Pinpoint the cell where the given text exists, returning its (X, Y) midpoint coordinate. 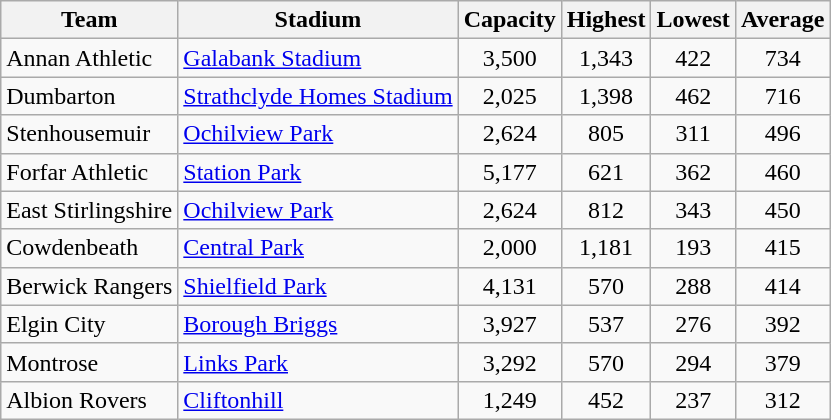
392 (782, 324)
537 (606, 324)
Average (782, 20)
237 (693, 400)
Cowdenbeath (90, 248)
3,500 (510, 58)
460 (782, 172)
Strathclyde Homes Stadium (318, 96)
Team (90, 20)
Annan Athletic (90, 58)
Galabank Stadium (318, 58)
422 (693, 58)
Forfar Athletic (90, 172)
Lowest (693, 20)
362 (693, 172)
294 (693, 362)
343 (693, 210)
621 (606, 172)
Stenhousemuir (90, 134)
734 (782, 58)
462 (693, 96)
450 (782, 210)
193 (693, 248)
Dumbarton (90, 96)
Montrose (90, 362)
716 (782, 96)
4,131 (510, 286)
2,025 (510, 96)
414 (782, 286)
Capacity (510, 20)
Station Park (318, 172)
415 (782, 248)
276 (693, 324)
Shielfield Park (318, 286)
452 (606, 400)
288 (693, 286)
1,343 (606, 58)
Stadium (318, 20)
1,249 (510, 400)
2,000 (510, 248)
Links Park (318, 362)
3,927 (510, 324)
3,292 (510, 362)
496 (782, 134)
Berwick Rangers (90, 286)
1,181 (606, 248)
379 (782, 362)
Central Park (318, 248)
Borough Briggs (318, 324)
805 (606, 134)
311 (693, 134)
Highest (606, 20)
Cliftonhill (318, 400)
5,177 (510, 172)
Albion Rovers (90, 400)
1,398 (606, 96)
Elgin City (90, 324)
312 (782, 400)
812 (606, 210)
East Stirlingshire (90, 210)
